Extract the (x, y) coordinate from the center of the cell holding the provided text.  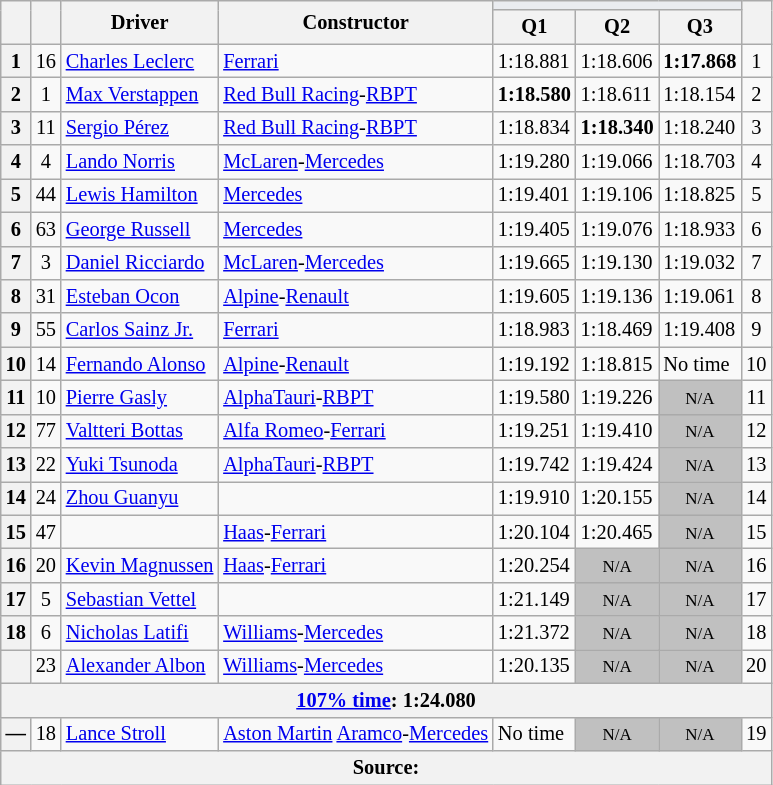
1:19.580 (534, 397)
44 (46, 195)
Alfa Romeo-Ferrari (356, 431)
19 (756, 734)
47 (46, 532)
1:19.032 (700, 263)
1:21.372 (534, 633)
Lando Norris (140, 162)
Esteban Ocon (140, 296)
Alexander Albon (140, 666)
1:18.825 (700, 195)
Yuki Tsunoda (140, 465)
1:17.868 (700, 61)
77 (46, 431)
1:20.104 (534, 532)
1:19.076 (618, 229)
1:19.066 (618, 162)
Sergio Pérez (140, 128)
22 (46, 465)
107% time: 1:24.080 (386, 700)
1:19.910 (534, 498)
1:18.580 (534, 94)
24 (46, 498)
Q3 (700, 27)
1:19.136 (618, 296)
1:19.130 (618, 263)
Lewis Hamilton (140, 195)
Charles Leclerc (140, 61)
63 (46, 229)
1:18.469 (618, 330)
1:19.410 (618, 431)
1:19.106 (618, 195)
1:19.226 (618, 397)
Constructor (356, 22)
1:20.254 (534, 565)
1:19.605 (534, 296)
1:19.401 (534, 195)
— (16, 734)
Driver (140, 22)
1:18.881 (534, 61)
1:18.703 (700, 162)
1:18.983 (534, 330)
Q1 (534, 27)
Carlos Sainz Jr. (140, 330)
1:20.155 (618, 498)
1:19.405 (534, 229)
1:19.280 (534, 162)
Lance Stroll (140, 734)
Q2 (618, 27)
55 (46, 330)
1:19.061 (700, 296)
1:18.340 (618, 128)
1:19.665 (534, 263)
1:18.834 (534, 128)
1:20.135 (534, 666)
31 (46, 296)
1:18.611 (618, 94)
Sebastian Vettel (140, 599)
Aston Martin Aramco-Mercedes (356, 734)
1:19.192 (534, 364)
Daniel Ricciardo (140, 263)
Valtteri Bottas (140, 431)
1:18.815 (618, 364)
Source: (386, 767)
1:18.606 (618, 61)
1:19.424 (618, 465)
1:18.933 (700, 229)
Max Verstappen (140, 94)
Pierre Gasly (140, 397)
Zhou Guanyu (140, 498)
George Russell (140, 229)
1:19.251 (534, 431)
1:18.240 (700, 128)
Nicholas Latifi (140, 633)
Kevin Magnussen (140, 565)
1:18.154 (700, 94)
23 (46, 666)
1:19.742 (534, 465)
1:21.149 (534, 599)
1:19.408 (700, 330)
Fernando Alonso (140, 364)
1:20.465 (618, 532)
